Extract the (x, y) coordinate from the center of the cell holding the provided text.  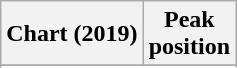
Peakposition (189, 34)
Chart (2019) (72, 34)
